Output the [x, y] coordinate of the center of the cell containing the given text.  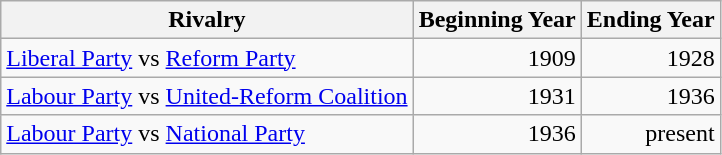
Labour Party vs National Party [207, 134]
Liberal Party vs Reform Party [207, 58]
Labour Party vs United-Reform Coalition [207, 96]
present [650, 134]
1909 [497, 58]
Rivalry [207, 20]
Ending Year [650, 20]
1931 [497, 96]
1928 [650, 58]
Beginning Year [497, 20]
